Scan for the cell matching the given text and deliver its [x, y] coordinate at center. 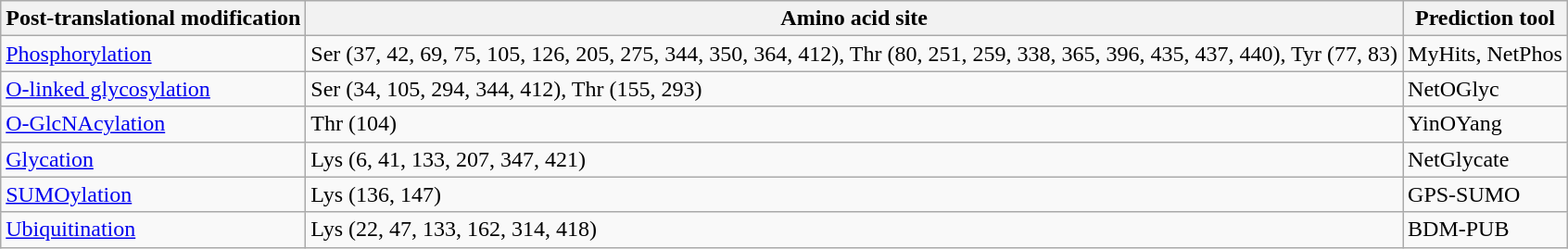
Thr (104) [854, 124]
Lys (6, 41, 133, 207, 347, 421) [854, 159]
MyHits, NetPhos [1486, 54]
Ser (37, 42, 69, 75, 105, 126, 205, 275, 344, 350, 364, 412), Thr (80, 251, 259, 338, 365, 396, 435, 437, 440), Tyr (77, 83) [854, 54]
Ubiquitination [154, 230]
GPS-SUMO [1486, 194]
Lys (136, 147) [854, 194]
Lys (22, 47, 133, 162, 314, 418) [854, 230]
Ser (34, 105, 294, 344, 412), Thr (155, 293) [854, 89]
O-GlcNAcylation [154, 124]
Post-translational modification [154, 19]
NetOGlyc [1486, 89]
Glycation [154, 159]
YinOYang [1486, 124]
BDM-PUB [1486, 230]
O-linked glycosylation [154, 89]
SUMOylation [154, 194]
NetGlycate [1486, 159]
Phosphorylation [154, 54]
Prediction tool [1486, 19]
Amino acid site [854, 19]
